Capture the cell that displays the provided text and extract its [X, Y] central coordinate. 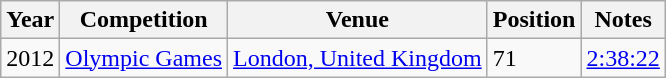
2:38:22 [623, 58]
London, United Kingdom [358, 58]
Olympic Games [144, 58]
2012 [30, 58]
Notes [623, 20]
Year [30, 20]
Competition [144, 20]
Venue [358, 20]
71 [534, 58]
Position [534, 20]
